Pinpoint the cell where the given text exists, returning its (x, y) midpoint coordinate. 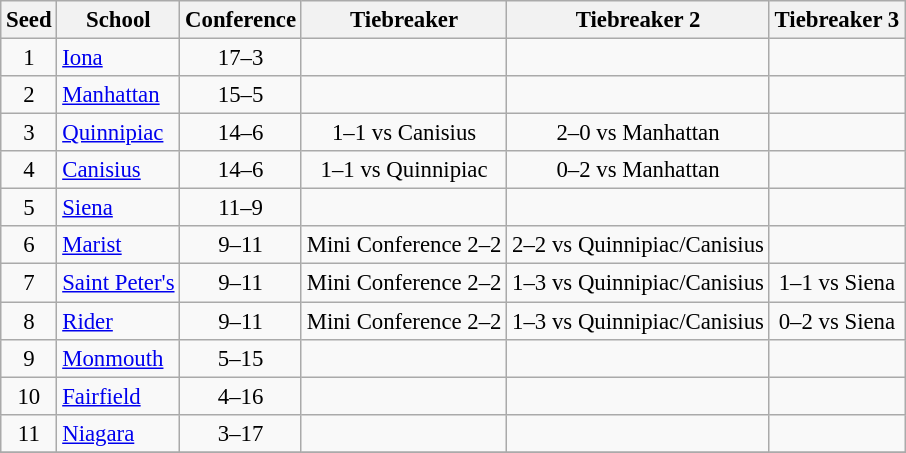
Canisius (118, 170)
Rider (118, 321)
1 (29, 58)
Siena (118, 208)
4–16 (241, 396)
1–1 vs Quinnipiac (404, 170)
School (118, 20)
Tiebreaker (404, 20)
6 (29, 245)
Iona (118, 58)
Tiebreaker 2 (638, 20)
2 (29, 95)
10 (29, 396)
Marist (118, 245)
2–0 vs Manhattan (638, 133)
15–5 (241, 95)
Saint Peter's (118, 283)
11 (29, 433)
3 (29, 133)
5–15 (241, 358)
11–9 (241, 208)
Monmouth (118, 358)
5 (29, 208)
Conference (241, 20)
3–17 (241, 433)
7 (29, 283)
Fairfield (118, 396)
0–2 vs Siena (836, 321)
1–1 vs Canisius (404, 133)
Seed (29, 20)
Niagara (118, 433)
9 (29, 358)
2–2 vs Quinnipiac/Canisius (638, 245)
1–1 vs Siena (836, 283)
4 (29, 170)
Tiebreaker 3 (836, 20)
0–2 vs Manhattan (638, 170)
17–3 (241, 58)
Quinnipiac (118, 133)
Manhattan (118, 95)
8 (29, 321)
